Output the (x, y) coordinate of the center of the cell containing the given text.  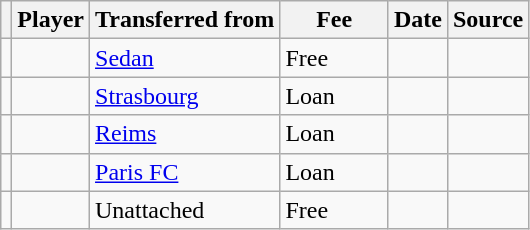
Reims (185, 134)
Date (418, 20)
Strasbourg (185, 96)
Fee (334, 20)
Transferred from (185, 20)
Unattached (185, 210)
Sedan (185, 58)
Player (51, 20)
Source (488, 20)
Paris FC (185, 172)
